For the text-containing cell, return its midpoint in (x, y) coordinate format. 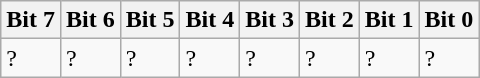
Bit 4 (210, 20)
Bit 6 (90, 20)
Bit 1 (389, 20)
Bit 3 (270, 20)
Bit 7 (31, 20)
Bit 2 (329, 20)
Bit 5 (150, 20)
Bit 0 (449, 20)
